Extract the [X, Y] coordinate from the center of the cell holding the provided text.  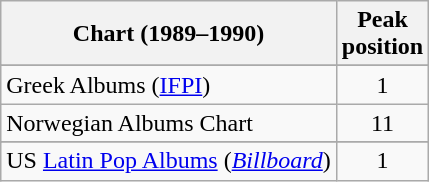
Peakposition [382, 34]
Greek Albums (IFPI) [169, 85]
Chart (1989–1990) [169, 34]
US Latin Pop Albums (Billboard) [169, 161]
11 [382, 123]
Norwegian Albums Chart [169, 123]
